Provide the [X, Y] coordinate of the cell's center where the given text is located.  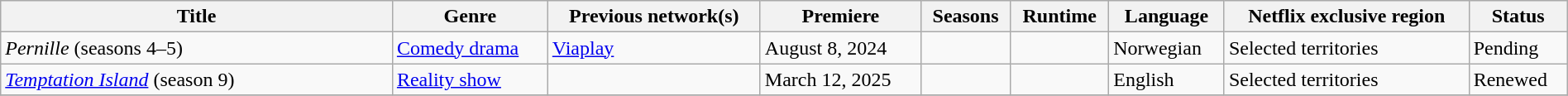
Pernille (seasons 4–5) [197, 48]
Norwegian [1167, 48]
Renewed [1518, 79]
Previous network(s) [653, 17]
Pending [1518, 48]
Language [1167, 17]
Seasons [966, 17]
March 12, 2025 [840, 79]
Viaplay [653, 48]
Reality show [470, 79]
Premiere [840, 17]
Comedy drama [470, 48]
Status [1518, 17]
English [1167, 79]
Temptation Island (season 9) [197, 79]
August 8, 2024 [840, 48]
Title [197, 17]
Genre [470, 17]
Runtime [1060, 17]
Netflix exclusive region [1346, 17]
